Locate the cell with the specified text and output its (X, Y) center coordinate. 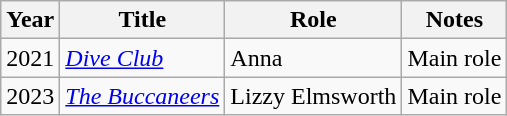
The Buccaneers (142, 96)
Title (142, 20)
Lizzy Elmsworth (314, 96)
2021 (30, 58)
Role (314, 20)
Notes (454, 20)
Year (30, 20)
Anna (314, 58)
2023 (30, 96)
Dive Club (142, 58)
